Detect which cell encompasses the target text, then output its [x, y] center coordinate. 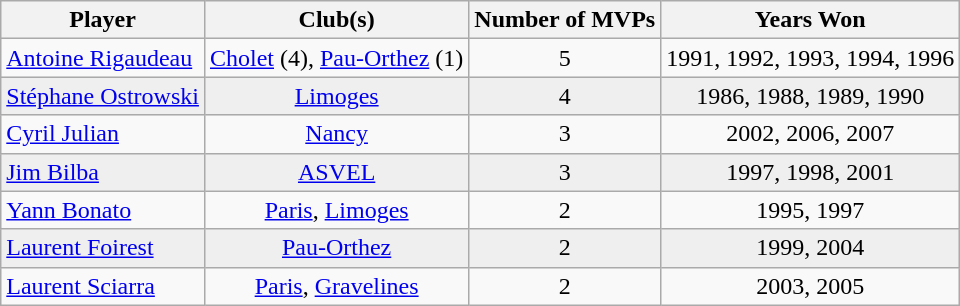
1986, 1988, 1989, 1990 [810, 96]
Paris, Limoges [336, 210]
Cyril Julian [103, 134]
2003, 2005 [810, 286]
Laurent Foirest [103, 248]
Nancy [336, 134]
1995, 1997 [810, 210]
Paris, Gravelines [336, 286]
Number of MVPs [565, 20]
Pau-Orthez [336, 248]
Club(s) [336, 20]
Jim Bilba [103, 172]
Stéphane Ostrowski [103, 96]
Years Won [810, 20]
ASVEL [336, 172]
1991, 1992, 1993, 1994, 1996 [810, 58]
1999, 2004 [810, 248]
2002, 2006, 2007 [810, 134]
Player [103, 20]
Yann Bonato [103, 210]
5 [565, 58]
Laurent Sciarra [103, 286]
Cholet (4), Pau-Orthez (1) [336, 58]
Antoine Rigaudeau [103, 58]
4 [565, 96]
Limoges [336, 96]
1997, 1998, 2001 [810, 172]
